Detect which cell encompasses the target text, then output its [x, y] center coordinate. 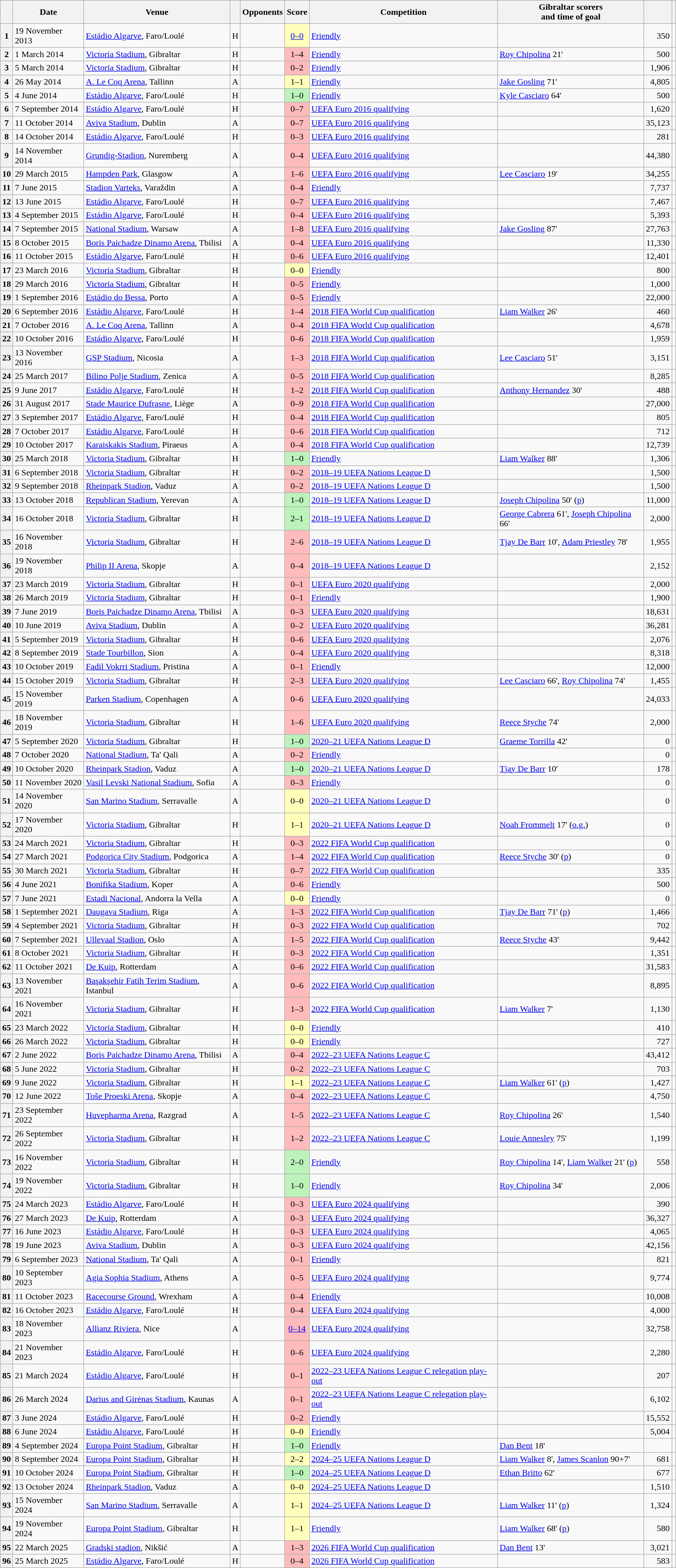
1,466 [658, 912]
Score [297, 12]
54 [6, 857]
11,000 [658, 500]
6 September 2018 [48, 472]
29 March 2016 [48, 284]
Estadi Nacional, Andorra la Vella [157, 898]
24 March 2023 [48, 1204]
67 [6, 1055]
7 June 2019 [48, 612]
Reece Styche 43' [571, 939]
Gradski stadion, Nikšić [157, 1547]
Roy Chipolina 14', Liam Walker 21' (p) [571, 1162]
52 [6, 824]
47 [6, 741]
Competition [404, 12]
Bilino Polje Stadium, Zenica [157, 376]
Tjay De Barr 71' (p) [571, 912]
1,620 [658, 109]
22 [6, 339]
2,152 [658, 566]
1 [6, 35]
Fadil Vokrri Stadium, Pristina [157, 666]
10 October 2024 [48, 1473]
77 [6, 1232]
8 [6, 137]
70 [6, 1096]
27 March 2021 [48, 857]
207 [658, 1375]
178 [658, 769]
28 [6, 431]
43 [6, 666]
88 [6, 1431]
1,351 [658, 953]
21 [6, 325]
10 October 2019 [48, 666]
26 [6, 403]
7,467 [658, 201]
85 [6, 1375]
62 [6, 967]
6 [6, 109]
2–6 [297, 542]
281 [658, 137]
15,552 [658, 1418]
580 [658, 1529]
11,330 [658, 243]
92 [6, 1486]
Joseph Chipolina 50' (p) [571, 500]
8 September 2024 [48, 1459]
43,412 [658, 1055]
677 [658, 1473]
96 [6, 1561]
39 [6, 612]
35 [6, 542]
89 [6, 1445]
36 [6, 566]
25 March 2017 [48, 376]
65 [6, 1028]
2–0 [297, 1162]
34,255 [658, 174]
2 [6, 54]
13 October 2024 [48, 1486]
George Cabrera 61', Joseph Chipolina 66' [571, 519]
12,401 [658, 256]
4,805 [658, 82]
Huvepharma Arena, Razgrad [157, 1115]
8,895 [658, 985]
68 [6, 1069]
4 June 2021 [48, 884]
16 [6, 256]
21 November 2023 [48, 1352]
8,285 [658, 376]
1,955 [658, 542]
Lee Casciaro 66', Roy Chipolina 74' [571, 680]
2,076 [658, 639]
44 [6, 680]
18 November 2019 [48, 722]
Liam Walker 88' [571, 459]
41 [6, 639]
76 [6, 1218]
4,000 [658, 1310]
11 October 2014 [48, 123]
18 November 2023 [48, 1329]
16 November 2022 [48, 1162]
Karaiskakis Stadium, Piraeus [157, 445]
Anthony Hernandez 30' [571, 390]
50 [6, 782]
Tjay De Barr 10' [571, 769]
61 [6, 953]
9 June 2022 [48, 1083]
91 [6, 1473]
37 [6, 584]
558 [658, 1162]
4,065 [658, 1232]
0–14 [297, 1329]
4 September 2021 [48, 925]
Allianz Riviera, Nice [157, 1329]
5 September 2020 [48, 741]
24 March 2021 [48, 843]
32,758 [658, 1329]
1,306 [658, 459]
1,455 [658, 680]
14 November 2014 [48, 155]
4 September 2024 [48, 1445]
10 [6, 174]
23 March 2016 [48, 270]
7 September 2015 [48, 229]
Date [48, 12]
33 [6, 500]
Toše Proeski Arena, Skopje [157, 1096]
3 June 2024 [48, 1418]
42,156 [658, 1245]
44,380 [658, 155]
10 October 2017 [48, 445]
Bonifika Stadium, Koper [157, 884]
42 [6, 653]
10 October 2020 [48, 769]
8 September 2019 [48, 653]
19 November 2013 [48, 35]
1,427 [658, 1083]
12,739 [658, 445]
Opponents [263, 12]
2–2 [297, 1459]
Estádio do Bessa, Porto [157, 298]
11 October 2015 [48, 256]
335 [658, 871]
23 September 2022 [48, 1115]
64 [6, 1009]
1,324 [658, 1506]
75 [6, 1204]
7 [6, 123]
27 March 2023 [48, 1218]
Venue [157, 12]
9 September 2018 [48, 486]
14 November 2020 [48, 801]
27,000 [658, 403]
1,540 [658, 1115]
GSP Stadium, Nicosia [157, 358]
Liam Walker 11' (p) [571, 1506]
821 [658, 1259]
19 November 2022 [48, 1185]
15 November 2019 [48, 699]
95 [6, 1547]
13 [6, 215]
36,281 [658, 625]
6 September 2023 [48, 1259]
12 [6, 201]
6 June 2024 [48, 1431]
Dan Bent 13' [571, 1547]
80 [6, 1278]
4,750 [658, 1096]
2,006 [658, 1185]
1 March 2014 [48, 54]
7 October 2016 [48, 325]
60 [6, 939]
Roy Chipolina 21' [571, 54]
15 October 2019 [48, 680]
27 [6, 417]
22,000 [658, 298]
23 March 2022 [48, 1028]
Louie Annesley 75' [571, 1139]
13 November 2016 [48, 358]
24 [6, 376]
Lee Casciaro 51' [571, 358]
2–3 [297, 680]
8 October 2015 [48, 243]
Stadion Varteks, Varaždin [157, 187]
Reece Styche 74' [571, 722]
7 September 2014 [48, 109]
30 [6, 459]
1,906 [658, 68]
7 September 2021 [48, 939]
Roy Chipolina 34' [571, 1185]
6 September 2016 [48, 311]
Liam Walker 26' [571, 311]
Reece Styche 30' (p) [571, 857]
1,000 [658, 284]
18,631 [658, 612]
Dan Bent 18' [571, 1445]
Liam Walker 61' (p) [571, 1083]
0–9 [297, 403]
5 March 2014 [48, 68]
16 October 2018 [48, 519]
800 [658, 270]
460 [658, 311]
26 March 2024 [48, 1399]
84 [6, 1352]
5,393 [658, 215]
19 November 2018 [48, 566]
583 [658, 1561]
4,678 [658, 325]
34 [6, 519]
57 [6, 898]
3,021 [658, 1547]
15 November 2024 [48, 1506]
27,763 [658, 229]
82 [6, 1310]
31,583 [658, 967]
702 [658, 925]
1 September 2016 [48, 298]
86 [6, 1399]
71 [6, 1115]
87 [6, 1418]
17 November 2020 [48, 824]
Roy Chipolina 26' [571, 1115]
Kyle Casciaro 64' [571, 95]
Jake Gosling 87' [571, 229]
Lee Casciaro 19' [571, 174]
78 [6, 1245]
4 June 2014 [48, 95]
11 October 2023 [48, 1296]
2 June 2022 [48, 1055]
7 October 2020 [48, 755]
14 [6, 229]
16 November 2018 [48, 542]
16 June 2023 [48, 1232]
73 [6, 1162]
17 [6, 270]
12 June 2022 [48, 1096]
3 September 2017 [48, 417]
703 [658, 1069]
69 [6, 1083]
1,900 [658, 598]
Hampden Park, Glasgow [157, 174]
Republican Stadium, Yerevan [157, 500]
Liam Walker 7' [571, 1009]
2–1 [297, 519]
90 [6, 1459]
1,959 [658, 339]
20 [6, 311]
46 [6, 722]
4 September 2015 [48, 215]
94 [6, 1529]
Agia Sophia Stadium, Athens [157, 1278]
19 June 2023 [48, 1245]
410 [658, 1028]
Darius and Girėnas Stadium, Kaunas [157, 1399]
13 November 2021 [48, 985]
25 March 2018 [48, 459]
Graeme Torrilla 42' [571, 741]
26 March 2022 [48, 1041]
Liam Walker 8', James Scanlon 90+7' [571, 1459]
31 [6, 472]
26 May 2014 [48, 82]
Parken Stadium, Copenhagen [157, 699]
10 October 2016 [48, 339]
40 [6, 625]
727 [658, 1041]
805 [658, 417]
26 September 2022 [48, 1139]
Tjay De Barr 10', Adam Priestley 78' [571, 542]
12,000 [658, 666]
81 [6, 1296]
49 [6, 769]
National Stadium, Warsaw [157, 229]
5 June 2022 [48, 1069]
Jake Gosling 71' [571, 82]
22 March 2025 [48, 1547]
30 March 2021 [48, 871]
1,510 [658, 1486]
25 March 2025 [48, 1561]
14 October 2014 [48, 137]
9,774 [658, 1278]
Racecourse Ground, Wrexham [157, 1296]
29 [6, 445]
Ullevaal Stadion, Oslo [157, 939]
5 September 2019 [48, 639]
16 October 2023 [48, 1310]
74 [6, 1185]
350 [658, 35]
Liam Walker 68' (p) [571, 1529]
5 [6, 95]
13 October 2018 [48, 500]
19 November 2024 [48, 1529]
45 [6, 699]
1,199 [658, 1139]
72 [6, 1139]
488 [658, 390]
Ethan Britto 62' [571, 1473]
26 March 2019 [48, 598]
21 March 2024 [48, 1375]
19 [6, 298]
10,008 [658, 1296]
7 June 2021 [48, 898]
25 [6, 390]
11 [6, 187]
1–8 [297, 229]
59 [6, 925]
32 [6, 486]
9,442 [658, 939]
8 October 2021 [48, 953]
56 [6, 884]
79 [6, 1259]
2,280 [658, 1352]
Daugava Stadium, Riga [157, 912]
18 [6, 284]
24,033 [658, 699]
7,737 [658, 187]
48 [6, 755]
Noah Frommelt 17' (o.g.) [571, 824]
Vasil Levski National Stadium, Sofia [157, 782]
5,004 [658, 1431]
8,318 [658, 653]
3,151 [658, 358]
11 October 2021 [48, 967]
66 [6, 1041]
6,102 [658, 1399]
Başakşehir Fatih Terim Stadium, Istanbul [157, 985]
58 [6, 912]
31 August 2017 [48, 403]
63 [6, 985]
13 June 2015 [48, 201]
83 [6, 1329]
51 [6, 801]
1 September 2021 [48, 912]
Philip II Arena, Skopje [157, 566]
Gibraltar scorersand time of goal [571, 12]
36,327 [658, 1218]
9 [6, 155]
23 [6, 358]
38 [6, 598]
10 June 2019 [48, 625]
681 [658, 1459]
7 June 2015 [48, 187]
29 March 2015 [48, 174]
Podgorica City Stadium, Podgorica [157, 857]
7 October 2017 [48, 431]
3 [6, 68]
11 November 2020 [48, 782]
Stade Maurice Dufrasne, Liège [157, 403]
712 [658, 431]
9 June 2017 [48, 390]
23 March 2019 [48, 584]
35,123 [658, 123]
15 [6, 243]
10 September 2023 [48, 1278]
53 [6, 843]
16 November 2021 [48, 1009]
55 [6, 871]
Grundig-Stadion, Nuremberg [157, 155]
4 [6, 82]
1,130 [658, 1009]
93 [6, 1506]
Stade Tourbillon, Sion [157, 653]
390 [658, 1204]
